Detect which cell encompasses the target text, then output its (x, y) center coordinate. 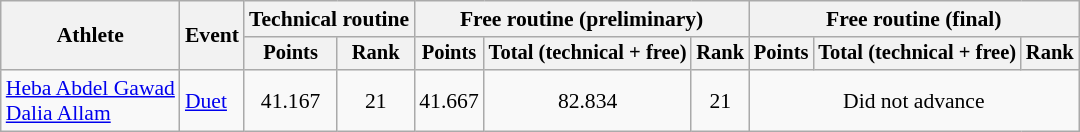
Event (212, 36)
Free routine (preliminary) (582, 19)
Did not advance (914, 100)
Free routine (final) (914, 19)
41.167 (290, 100)
Duet (212, 100)
Athlete (90, 36)
Heba Abdel GawadDalia Allam (90, 100)
Technical routine (329, 19)
82.834 (588, 100)
41.667 (448, 100)
